Find where the given text appears and provide that cell's center as [x, y] coordinate. 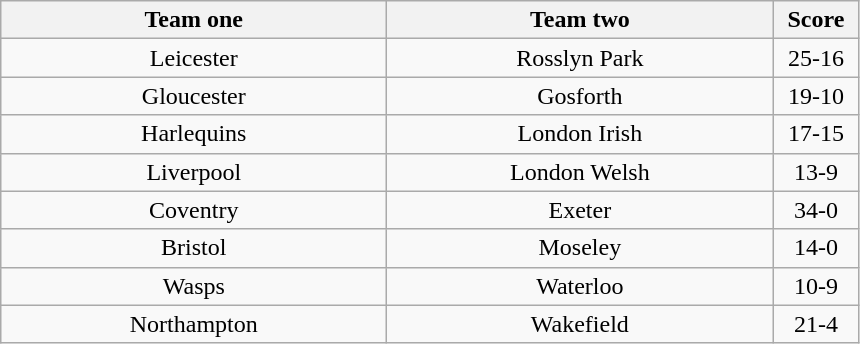
Team two [580, 20]
Leicester [194, 58]
Waterloo [580, 286]
Moseley [580, 248]
13-9 [816, 172]
Bristol [194, 248]
London Irish [580, 134]
Gloucester [194, 96]
17-15 [816, 134]
London Welsh [580, 172]
Liverpool [194, 172]
Team one [194, 20]
Exeter [580, 210]
Wasps [194, 286]
Rosslyn Park [580, 58]
10-9 [816, 286]
Coventry [194, 210]
Wakefield [580, 324]
19-10 [816, 96]
25-16 [816, 58]
21-4 [816, 324]
14-0 [816, 248]
Northampton [194, 324]
Harlequins [194, 134]
Score [816, 20]
34-0 [816, 210]
Gosforth [580, 96]
